Scan for the cell matching the given text and deliver its (X, Y) coordinate at center. 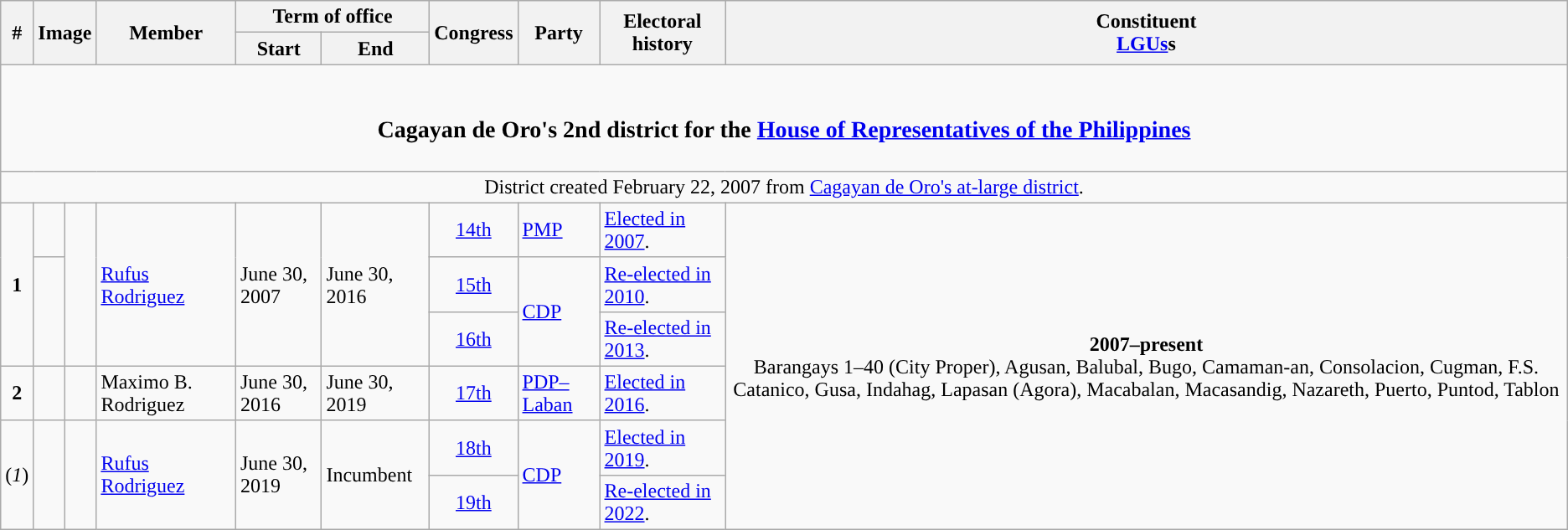
End (375, 49)
Congress (474, 33)
Maximo B. Rodriguez (166, 394)
# (17, 33)
14th (474, 229)
Elected in 2016. (663, 394)
16th (474, 338)
18th (474, 447)
District created February 22, 2007 from Cagayan de Oro's at-large district. (784, 187)
2 (17, 394)
Re-elected in 2022. (663, 502)
Member (166, 33)
17th (474, 394)
Re-elected in 2013. (663, 338)
19th (474, 502)
Electoral history (663, 33)
Re-elected in 2010. (663, 285)
ConstituentLGUss (1147, 33)
Incumbent (375, 475)
Term of office (332, 17)
15th (474, 285)
June 30, 2007 (278, 285)
Elected in 2019. (663, 447)
Party (559, 33)
Cagayan de Oro's 2nd district for the House of Representatives of the Philippines (784, 117)
Image (65, 33)
1 (17, 285)
PMP (559, 229)
PDP–Laban (559, 394)
Start (278, 49)
(1) (17, 475)
Elected in 2007. (663, 229)
